Return the [X, Y] coordinate for the center point of the cell that contains the specified text.  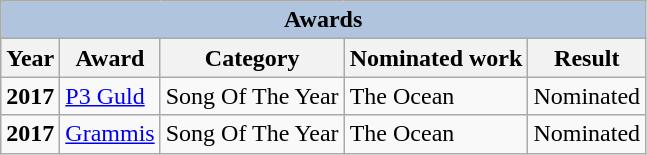
Nominated work [436, 58]
Grammis [110, 134]
Award [110, 58]
Year [30, 58]
P3 Guld [110, 96]
Category [252, 58]
Awards [324, 20]
Result [587, 58]
